Extract the (x, y) coordinate from the center of the cell holding the provided text.  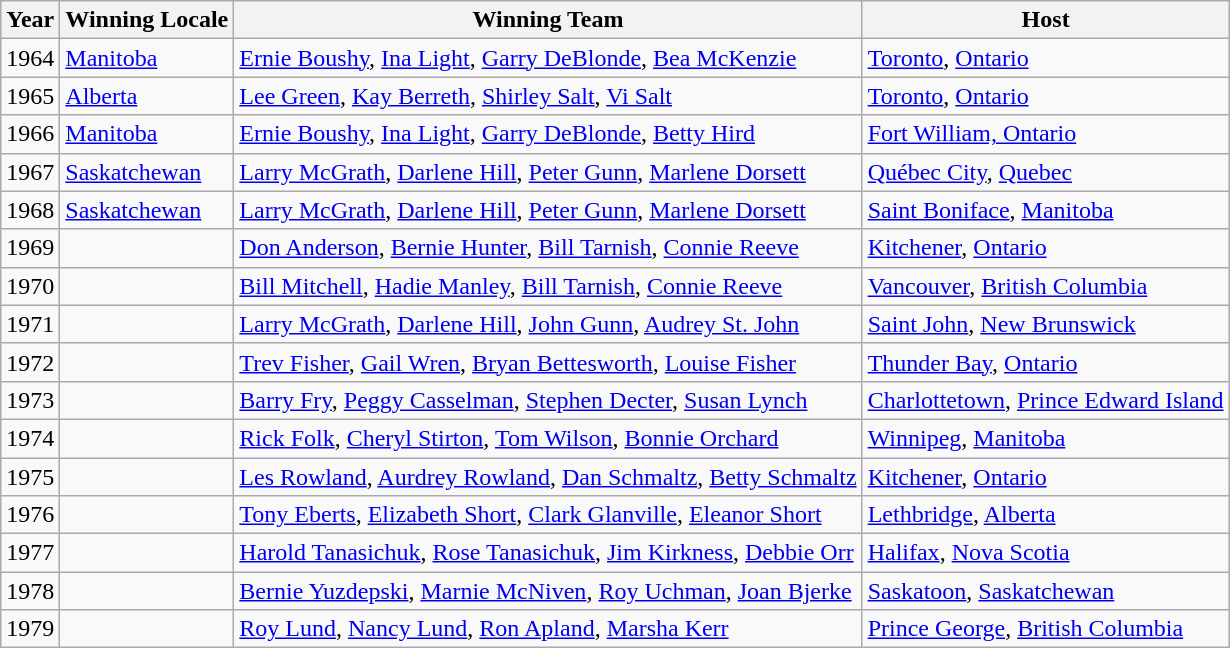
Bernie Yuzdepski, Marnie McNiven, Roy Uchman, Joan Bjerke (548, 591)
Saint John, New Brunswick (1046, 324)
1976 (30, 515)
Larry McGrath, Darlene Hill, John Gunn, Audrey St. John (548, 324)
1970 (30, 286)
Lee Green, Kay Berreth, Shirley Salt, Vi Salt (548, 96)
Fort William, Ontario (1046, 134)
Winning Team (548, 20)
1978 (30, 591)
Québec City, Quebec (1046, 172)
1964 (30, 58)
Les Rowland, Aurdrey Rowland, Dan Schmaltz, Betty Schmaltz (548, 477)
1974 (30, 438)
1975 (30, 477)
Winning Locale (147, 20)
Ernie Boushy, Ina Light, Garry DeBlonde, Betty Hird (548, 134)
1967 (30, 172)
1966 (30, 134)
Trev Fisher, Gail Wren, Bryan Bettesworth, Louise Fisher (548, 362)
Thunder Bay, Ontario (1046, 362)
Tony Eberts, Elizabeth Short, Clark Glanville, Eleanor Short (548, 515)
Don Anderson, Bernie Hunter, Bill Tarnish, Connie Reeve (548, 248)
1977 (30, 553)
Barry Fry, Peggy Casselman, Stephen Decter, Susan Lynch (548, 400)
1969 (30, 248)
Halifax, Nova Scotia (1046, 553)
Vancouver, British Columbia (1046, 286)
1971 (30, 324)
Saskatoon, Saskatchewan (1046, 591)
Lethbridge, Alberta (1046, 515)
Host (1046, 20)
1972 (30, 362)
1968 (30, 210)
Harold Tanasichuk, Rose Tanasichuk, Jim Kirkness, Debbie Orr (548, 553)
Prince George, British Columbia (1046, 629)
Winnipeg, Manitoba (1046, 438)
Roy Lund, Nancy Lund, Ron Apland, Marsha Kerr (548, 629)
Ernie Boushy, Ina Light, Garry DeBlonde, Bea McKenzie (548, 58)
1979 (30, 629)
1965 (30, 96)
Charlottetown, Prince Edward Island (1046, 400)
Rick Folk, Cheryl Stirton, Tom Wilson, Bonnie Orchard (548, 438)
Saint Boniface, Manitoba (1046, 210)
Bill Mitchell, Hadie Manley, Bill Tarnish, Connie Reeve (548, 286)
Alberta (147, 96)
Year (30, 20)
1973 (30, 400)
